Provide the [X, Y] coordinate of the cell's center where the given text is located.  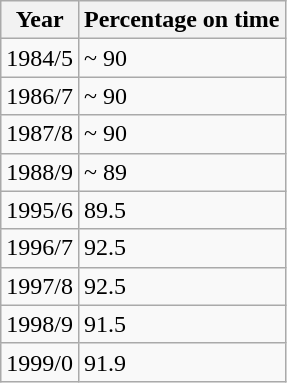
91.9 [182, 362]
1984/5 [40, 58]
1988/9 [40, 172]
1986/7 [40, 96]
91.5 [182, 324]
Year [40, 20]
1999/0 [40, 362]
1996/7 [40, 248]
1998/9 [40, 324]
89.5 [182, 210]
~ 89 [182, 172]
1987/8 [40, 134]
Percentage on time [182, 20]
1997/8 [40, 286]
1995/6 [40, 210]
